Scan for the cell matching the given text and deliver its [X, Y] coordinate at center. 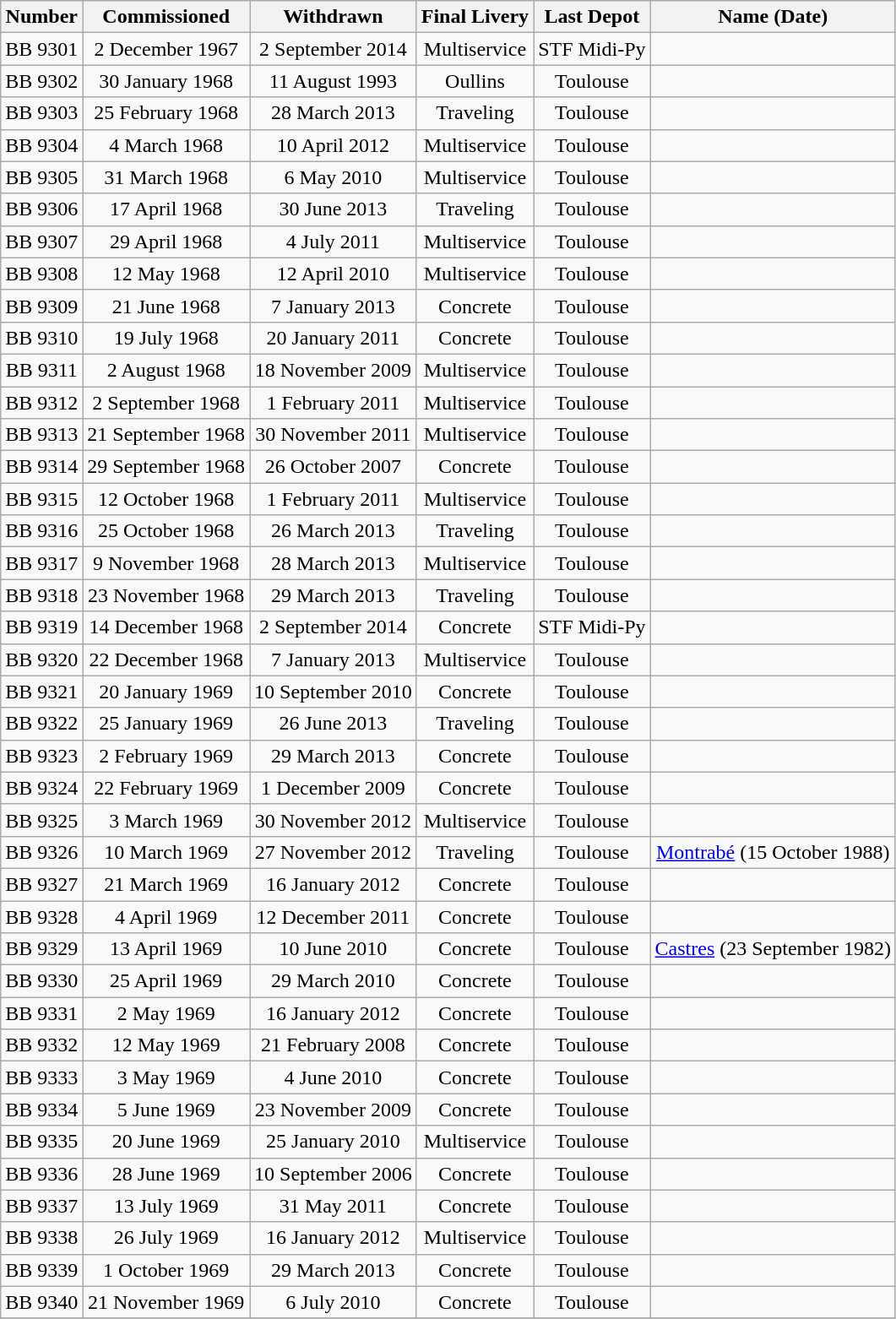
BB 9324 [42, 788]
5 June 1969 [166, 1110]
4 July 2011 [334, 242]
BB 9328 [42, 916]
BB 9336 [42, 1174]
23 November 2009 [334, 1110]
Withdrawn [334, 17]
BB 9316 [42, 531]
21 March 1969 [166, 884]
2 February 1969 [166, 756]
Final Livery [475, 17]
3 March 1969 [166, 820]
31 March 1968 [166, 177]
Castres (23 September 1982) [773, 949]
4 March 1968 [166, 145]
BB 9339 [42, 1270]
BB 9302 [42, 81]
BB 9325 [42, 820]
BB 9334 [42, 1110]
10 September 2006 [334, 1174]
25 February 1968 [166, 113]
Commissioned [166, 17]
Montrabé (15 October 1988) [773, 852]
23 November 1968 [166, 595]
BB 9315 [42, 499]
10 June 2010 [334, 949]
BB 9340 [42, 1302]
BB 9331 [42, 1013]
BB 9335 [42, 1142]
10 March 1969 [166, 852]
BB 9317 [42, 563]
17 April 1968 [166, 209]
26 March 2013 [334, 531]
25 April 1969 [166, 981]
4 April 1969 [166, 916]
BB 9322 [42, 724]
2 December 1967 [166, 49]
BB 9306 [42, 209]
BB 9333 [42, 1077]
BB 9337 [42, 1206]
21 June 1968 [166, 306]
BB 9319 [42, 627]
28 June 1969 [166, 1174]
BB 9318 [42, 595]
2 August 1968 [166, 370]
3 May 1969 [166, 1077]
21 September 1968 [166, 435]
2 September 1968 [166, 403]
Last Depot [592, 17]
31 May 2011 [334, 1206]
27 November 2012 [334, 852]
26 July 1969 [166, 1238]
1 October 1969 [166, 1270]
9 November 1968 [166, 563]
30 November 2011 [334, 435]
22 February 1969 [166, 788]
BB 9332 [42, 1045]
20 January 2011 [334, 338]
BB 9313 [42, 435]
25 October 1968 [166, 531]
26 June 2013 [334, 724]
11 August 1993 [334, 81]
12 December 2011 [334, 916]
29 April 1968 [166, 242]
21 February 2008 [334, 1045]
29 September 1968 [166, 467]
BB 9323 [42, 756]
BB 9309 [42, 306]
14 December 1968 [166, 627]
18 November 2009 [334, 370]
BB 9307 [42, 242]
BB 9305 [42, 177]
21 November 1969 [166, 1302]
19 July 1968 [166, 338]
25 January 2010 [334, 1142]
2 May 1969 [166, 1013]
6 May 2010 [334, 177]
Name (Date) [773, 17]
25 January 1969 [166, 724]
22 December 1968 [166, 659]
12 May 1969 [166, 1045]
BB 9310 [42, 338]
13 April 1969 [166, 949]
Oullins [475, 81]
BB 9321 [42, 692]
BB 9326 [42, 852]
BB 9338 [42, 1238]
30 January 1968 [166, 81]
12 April 2010 [334, 274]
10 September 2010 [334, 692]
20 June 1969 [166, 1142]
20 January 1969 [166, 692]
BB 9330 [42, 981]
BB 9312 [42, 403]
12 May 1968 [166, 274]
BB 9329 [42, 949]
BB 9327 [42, 884]
BB 9303 [42, 113]
13 July 1969 [166, 1206]
BB 9304 [42, 145]
29 March 2010 [334, 981]
4 June 2010 [334, 1077]
BB 9311 [42, 370]
BB 9320 [42, 659]
30 June 2013 [334, 209]
BB 9308 [42, 274]
BB 9314 [42, 467]
6 July 2010 [334, 1302]
1 December 2009 [334, 788]
30 November 2012 [334, 820]
26 October 2007 [334, 467]
10 April 2012 [334, 145]
12 October 1968 [166, 499]
BB 9301 [42, 49]
Number [42, 17]
